Return [X, Y] of the center of cell containing provided text 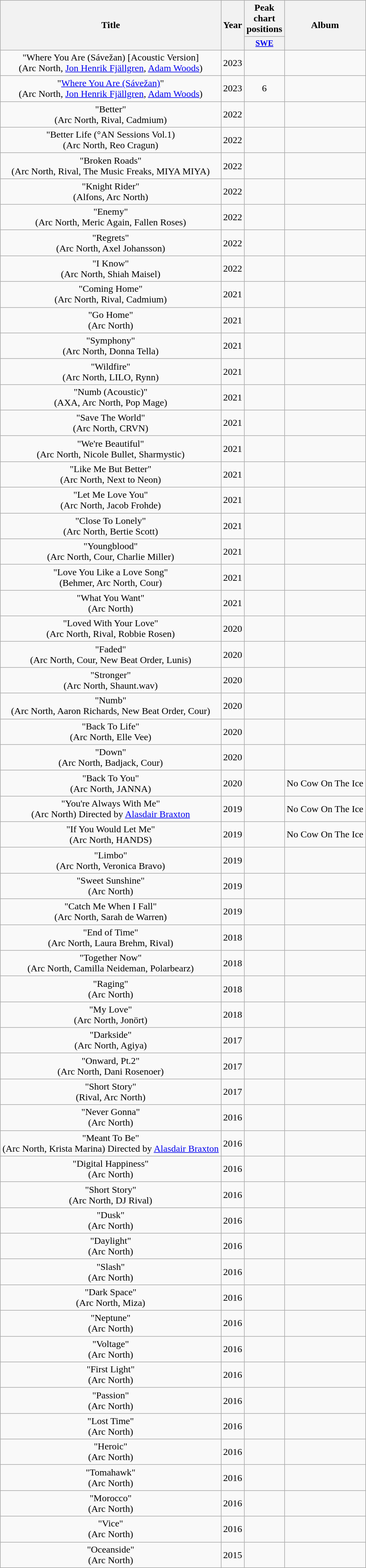
2015 [233, 1555]
"Voltage"(Arc North) [111, 1349]
"Save The World"(Arc North, CRVN) [111, 423]
"Morocco"(Arc North) [111, 1503]
"Love You Like a Love Song"(Behmer, Arc North, Cour) [111, 577]
6 [265, 89]
"End of Time"(Arc North, Laura Brehm, Rival) [111, 938]
"Youngblood"(Arc North, Cour, Charlie Miller) [111, 552]
"Better"(Arc North, Rival, Cadmium) [111, 115]
"Never Gonna"(Arc North) [111, 1117]
"I Know"(Arc North, Shiah Maisel) [111, 269]
"Regrets"(Arc North, Axel Johansson) [111, 243]
"Neptune"(Arc North) [111, 1324]
"Enemy"(Arc North, Meric Again, Fallen Roses) [111, 217]
"Coming Home"(Arc North, Rival, Cadmium) [111, 294]
"Where You Are (Sávežan) [Acoustic Version](Arc North, Jon Henrik Fjällgren, Adam Woods) [111, 62]
Year [233, 25]
"Short Story"(Rival, Arc North) [111, 1092]
"Symphony"(Arc North, Donna Tella) [111, 346]
"Down"(Arc North, Badjack, Cour) [111, 758]
"Sweet Sunshine"(Arc North) [111, 886]
"Close To Lonely"(Arc North, Bertie Scott) [111, 526]
"Back To Life"(Arc North, Elle Vee) [111, 731]
"First Light"(Arc North) [111, 1375]
"You're Always With Me"(Arc North) Directed by Alasdair Braxton [111, 809]
"Short Story"(Arc North, DJ Rival) [111, 1195]
"Go Home"(Arc North) [111, 320]
"Onward, Pt.2"(Arc North, Dani Rosenoer) [111, 1066]
Title [111, 25]
"My Love"(Arc North, Jonört) [111, 1014]
"Dusk"(Arc North) [111, 1220]
Peak chart positions [265, 19]
"Loved With Your Love"(Arc North, Rival, Robbie Rosen) [111, 629]
"Daylight"(Arc North) [111, 1246]
"Wildfire"(Arc North, LILO, Rynn) [111, 372]
"Let Me Love You"(Arc North, Jacob Frohde) [111, 501]
"Numb (Acoustic)"(AXA, Arc North, Pop Mage) [111, 397]
"Oceanside"(Arc North) [111, 1555]
"Heroic"(Arc North) [111, 1452]
"We're Beautiful"(Arc North, Nicole Bullet, Sharmystic) [111, 448]
"Passion"(Arc North) [111, 1400]
"Back To You"(Arc North, JANNA) [111, 783]
"Tomahawk"(Arc North) [111, 1478]
"Vice"(Arc North) [111, 1529]
"Lost Time"(Arc North) [111, 1426]
"Better Life (°AN Sessions Vol.1)(Arc North, Reo Cragun) [111, 140]
"Slash"(Arc North) [111, 1271]
"Together Now"(Arc North, Camilla Neideman, Polarbearz) [111, 963]
"Faded"(Arc North, Cour, New Beat Order, Lunis) [111, 655]
"What You Want"(Arc North) [111, 603]
"Limbo"(Arc North, Veronica Bravo) [111, 860]
SWE [265, 43]
"Catch Me When I Fall"(Arc North, Sarah de Warren) [111, 912]
"Raging"(Arc North) [111, 989]
"Stronger"(Arc North, Shaunt.wav) [111, 680]
"Broken Roads"(Arc North, Rival, The Music Freaks, MIYA MIYA) [111, 166]
"Knight Rider"(Alfons, Arc North) [111, 191]
"Numb"(Arc North, Aaron Richards, New Beat Order, Cour) [111, 706]
"Like Me But Better"(Arc North, Next to Neon) [111, 474]
Album [325, 25]
"Digital Happiness"(Arc North) [111, 1169]
"Where You Are (Sávežan)"(Arc North, Jon Henrik Fjällgren, Adam Woods) [111, 89]
"Darkside"(Arc North, Agiya) [111, 1041]
"If You Would Let Me"(Arc North, HANDS) [111, 834]
"Meant To Be"(Arc North, Krista Marina) Directed by Alasdair Braxton [111, 1143]
"Dark Space"(Arc North, Miza) [111, 1298]
